Detect which cell encompasses the target text, then output its (x, y) center coordinate. 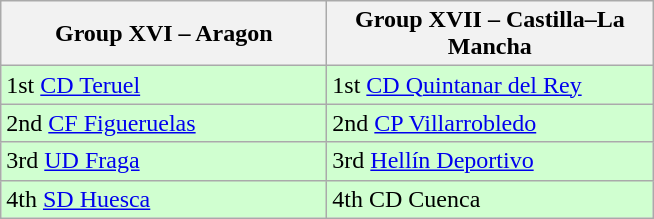
2nd CP Villarrobledo (490, 123)
4th SD Huesca (164, 199)
2nd CF Figueruelas (164, 123)
3rd UD Fraga (164, 161)
1st CD Teruel (164, 85)
Group XVI – Aragon (164, 34)
3rd Hellín Deportivo (490, 161)
1st CD Quintanar del Rey (490, 85)
Group XVII – Castilla–La Mancha (490, 34)
4th CD Cuenca (490, 199)
